Find where the given text appears and provide that cell's center as (x, y) coordinate. 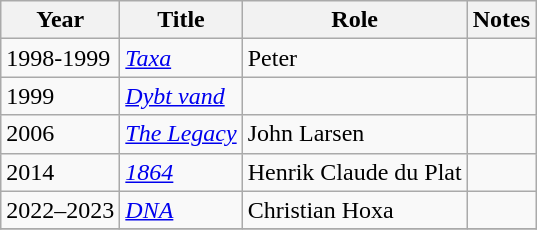
John Larsen (354, 134)
1864 (181, 172)
1998-1999 (60, 58)
Taxa (181, 58)
Christian Hoxa (354, 210)
2022–2023 (60, 210)
2006 (60, 134)
Year (60, 20)
Role (354, 20)
Peter (354, 58)
Title (181, 20)
1999 (60, 96)
2014 (60, 172)
Notes (501, 20)
The Legacy (181, 134)
DNA (181, 210)
Dybt vand (181, 96)
Henrik Claude du Plat (354, 172)
